Capture the cell that displays the provided text and extract its (x, y) central coordinate. 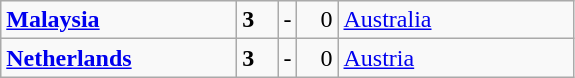
Netherlands (119, 58)
Austria (456, 58)
Australia (456, 20)
Malaysia (119, 20)
